Pinpoint the cell where the given text exists, returning its [x, y] midpoint coordinate. 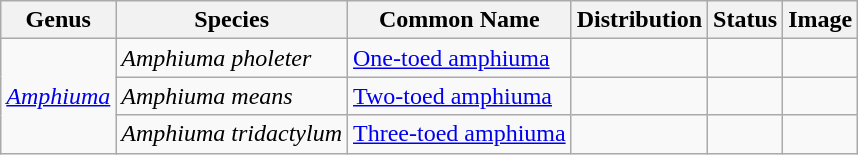
Image [820, 20]
Two-toed amphiuma [460, 96]
Common Name [460, 20]
Distribution [639, 20]
Species [232, 20]
Amphiuma means [232, 96]
One-toed amphiuma [460, 58]
Three-toed amphiuma [460, 134]
Amphiuma pholeter [232, 58]
Status [746, 20]
Amphiuma [58, 96]
Genus [58, 20]
Amphiuma tridactylum [232, 134]
